Pinpoint the cell where the given text exists, returning its (x, y) midpoint coordinate. 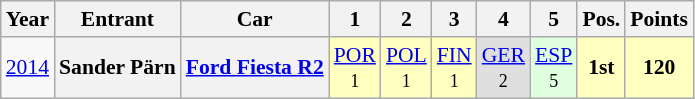
GER2 (504, 68)
FIN1 (454, 68)
3 (454, 19)
5 (554, 19)
Ford Fiesta R2 (255, 68)
POR1 (355, 68)
Entrant (118, 19)
2014 (28, 68)
1 (355, 19)
120 (659, 68)
2 (406, 19)
Pos. (601, 19)
Sander Pärn (118, 68)
4 (504, 19)
1st (601, 68)
Year (28, 19)
Points (659, 19)
ESP5 (554, 68)
Car (255, 19)
POL1 (406, 68)
